Capture the cell that displays the provided text and extract its [X, Y] central coordinate. 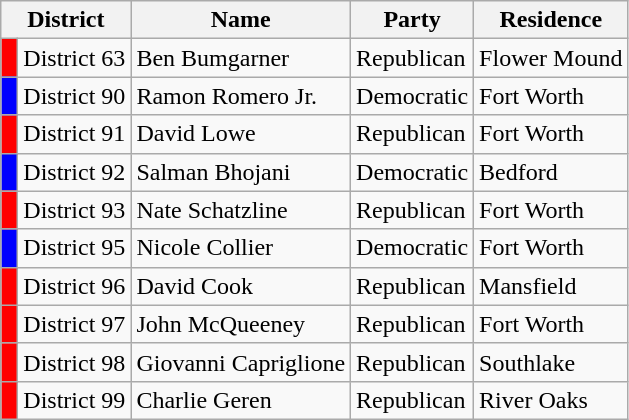
District 95 [74, 248]
Ben Bumgarner [241, 58]
Bedford [551, 172]
Nicole Collier [241, 248]
District 96 [74, 286]
District 92 [74, 172]
District 93 [74, 210]
Nate Schatzline [241, 210]
Ramon Romero Jr. [241, 96]
Southlake [551, 362]
Name [241, 20]
District 90 [74, 96]
District 97 [74, 324]
John McQueeney [241, 324]
Salman Bhojani [241, 172]
District 99 [74, 400]
Giovanni Capriglione [241, 362]
Flower Mound [551, 58]
David Lowe [241, 134]
District [66, 20]
David Cook [241, 286]
Mansfield [551, 286]
District 63 [74, 58]
District 91 [74, 134]
Residence [551, 20]
Party [412, 20]
Charlie Geren [241, 400]
River Oaks [551, 400]
District 98 [74, 362]
